Scan for the cell matching the given text and deliver its (x, y) coordinate at center. 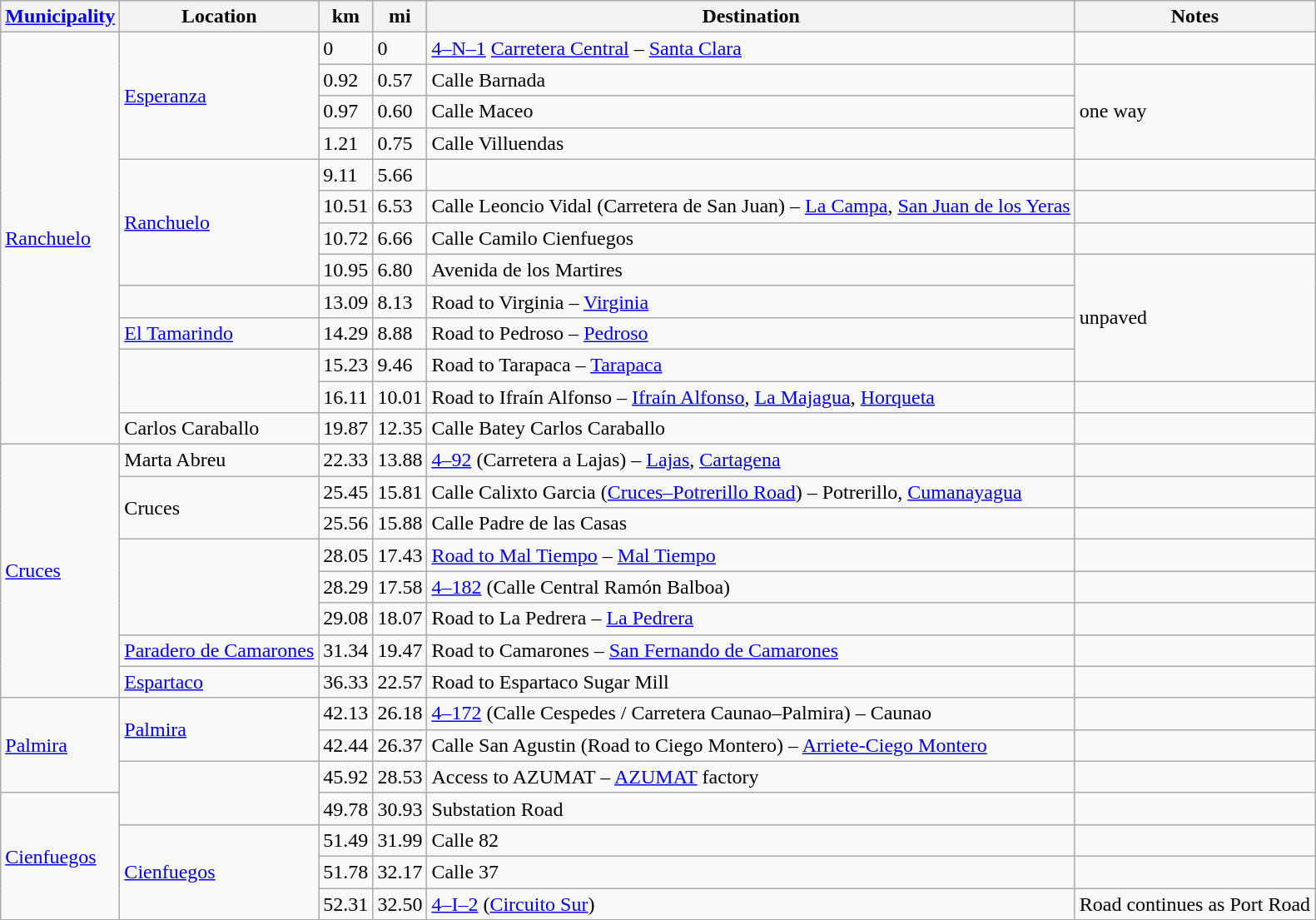
10.72 (346, 238)
22.57 (400, 682)
26.37 (400, 745)
Paradero de Camarones (220, 650)
mi (400, 17)
Municipality (60, 17)
28.29 (346, 587)
unpaved (1194, 317)
6.80 (400, 270)
25.56 (346, 524)
Avenida de los Martires (751, 270)
12.35 (400, 429)
32.50 (400, 903)
42.44 (346, 745)
Espartaco (220, 682)
one way (1194, 112)
Notes (1194, 17)
Substation Road (751, 808)
22.33 (346, 460)
15.88 (400, 524)
Esperanza (220, 96)
4–172 (Calle Cespedes / Carretera Caunao–Palmira) – Caunao (751, 714)
32.17 (400, 872)
El Tamarindo (220, 333)
19.87 (346, 429)
Calle Barnada (751, 80)
8.13 (400, 301)
31.34 (346, 650)
8.88 (400, 333)
Calle Batey Carlos Caraballo (751, 429)
10.01 (400, 397)
6.66 (400, 238)
Calle Leoncio Vidal (Carretera de San Juan) – La Campa, San Juan de los Yeras (751, 206)
0.60 (400, 112)
30.93 (400, 808)
18.07 (400, 619)
28.05 (346, 555)
6.53 (400, 206)
Road to Mal Tiempo – Mal Tiempo (751, 555)
4–N–1 Carretera Central – Santa Clara (751, 48)
Road to Espartaco Sugar Mill (751, 682)
16.11 (346, 397)
Calle Camilo Cienfuegos (751, 238)
29.08 (346, 619)
19.47 (400, 650)
Road to Pedroso – Pedroso (751, 333)
49.78 (346, 808)
4–92 (Carretera a Lajas) – Lajas, Cartagena (751, 460)
14.29 (346, 333)
Marta Abreu (220, 460)
Location (220, 17)
51.78 (346, 872)
Calle Padre de las Casas (751, 524)
Calle Maceo (751, 112)
31.99 (400, 840)
28.53 (400, 777)
15.23 (346, 365)
51.49 (346, 840)
km (346, 17)
4–I–2 (Circuito Sur) (751, 903)
36.33 (346, 682)
45.92 (346, 777)
26.18 (400, 714)
1.21 (346, 143)
13.88 (400, 460)
9.46 (400, 365)
52.31 (346, 903)
9.11 (346, 175)
Road to Ifraín Alfonso – Ifraín Alfonso, La Majagua, Horqueta (751, 397)
25.45 (346, 492)
Road to Tarapaca – Tarapaca (751, 365)
17.43 (400, 555)
Access to AZUMAT – AZUMAT factory (751, 777)
15.81 (400, 492)
Road to Camarones – San Fernando de Camarones (751, 650)
Road to La Pedrera – La Pedrera (751, 619)
0.97 (346, 112)
10.95 (346, 270)
Calle Calixto Garcia (Cruces–Potrerillo Road) – Potrerillo, Cumanayagua (751, 492)
42.13 (346, 714)
Calle Villuendas (751, 143)
Destination (751, 17)
Calle 37 (751, 872)
0.92 (346, 80)
0.57 (400, 80)
Calle San Agustin (Road to Ciego Montero) – Arriete-Ciego Montero (751, 745)
13.09 (346, 301)
Road to Virginia – Virginia (751, 301)
Road continues as Port Road (1194, 903)
17.58 (400, 587)
4–182 (Calle Central Ramón Balboa) (751, 587)
5.66 (400, 175)
Calle 82 (751, 840)
Carlos Caraballo (220, 429)
0.75 (400, 143)
10.51 (346, 206)
